Locate the cell with the specified text and output its (x, y) center coordinate. 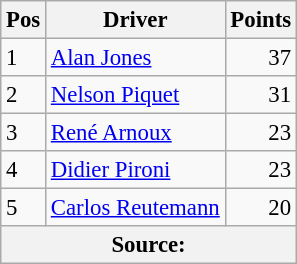
20 (260, 208)
4 (24, 170)
Carlos Reutemann (136, 208)
37 (260, 58)
Pos (24, 20)
Driver (136, 20)
Nelson Piquet (136, 95)
3 (24, 133)
Didier Pironi (136, 170)
Points (260, 20)
2 (24, 95)
5 (24, 208)
René Arnoux (136, 133)
31 (260, 95)
1 (24, 58)
Alan Jones (136, 58)
Source: (149, 245)
